From the cell containing the given text, extract its center point as (X, Y) coordinate. 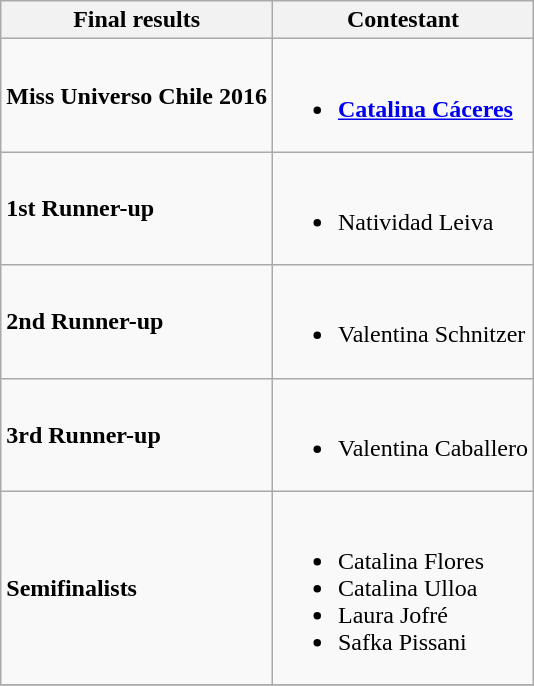
Miss Universo Chile 2016 (137, 96)
Semifinalists (137, 588)
Natividad Leiva (402, 208)
Contestant (402, 20)
3rd Runner-up (137, 434)
2nd Runner-up (137, 322)
Catalina FloresCatalina UlloaLaura JofréSafka Pissani (402, 588)
Catalina Cáceres (402, 96)
1st Runner-up (137, 208)
Valentina Schnitzer (402, 322)
Final results (137, 20)
Valentina Caballero (402, 434)
